From the cell containing the given text, extract its center point as (x, y) coordinate. 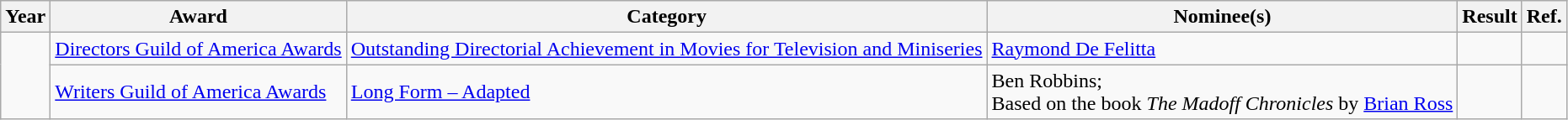
Directors Guild of America Awards (199, 49)
Writers Guild of America Awards (199, 92)
Award (199, 17)
Raymond De Felitta (1223, 49)
Long Form – Adapted (667, 92)
Category (667, 17)
Nominee(s) (1223, 17)
Ben Robbins; Based on the book The Madoff Chronicles by Brian Ross (1223, 92)
Outstanding Directorial Achievement in Movies for Television and Miniseries (667, 49)
Result (1490, 17)
Ref. (1544, 17)
Year (25, 17)
